Return [x, y] of the center of cell containing provided text 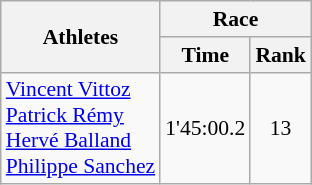
1'45:00.2 [205, 128]
Athletes [80, 36]
Race [236, 19]
Rank [280, 55]
Vincent VittozPatrick RémyHervé BallandPhilippe Sanchez [80, 128]
Time [205, 55]
13 [280, 128]
